Return [x, y] of the center of cell containing provided text 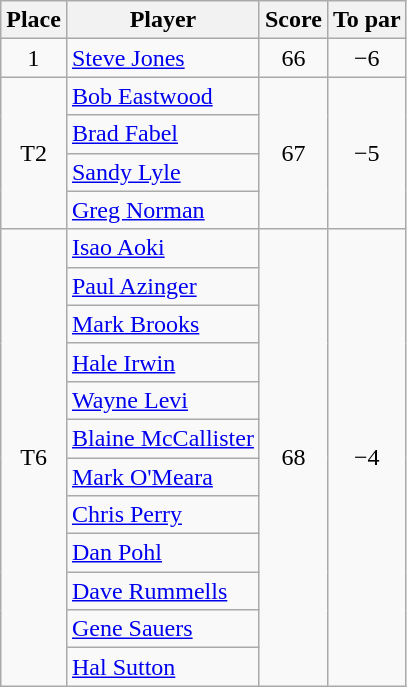
Chris Perry [162, 515]
Hal Sutton [162, 667]
Mark O'Meara [162, 477]
68 [293, 458]
Score [293, 20]
T2 [34, 153]
Dave Rummells [162, 591]
T6 [34, 458]
Gene Sauers [162, 629]
Hale Irwin [162, 362]
Place [34, 20]
Player [162, 20]
−4 [366, 458]
67 [293, 153]
66 [293, 58]
1 [34, 58]
−5 [366, 153]
Wayne Levi [162, 400]
Mark Brooks [162, 324]
Isao Aoki [162, 248]
Bob Eastwood [162, 96]
Steve Jones [162, 58]
Greg Norman [162, 210]
Paul Azinger [162, 286]
−6 [366, 58]
Dan Pohl [162, 553]
Brad Fabel [162, 134]
To par [366, 20]
Sandy Lyle [162, 172]
Blaine McCallister [162, 438]
